Locate the cell with the specified text and output its [x, y] center coordinate. 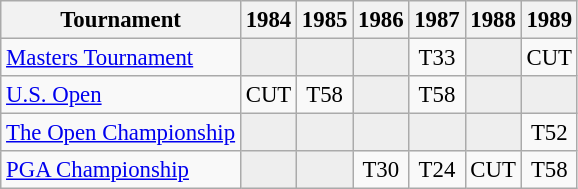
1986 [381, 20]
T52 [549, 133]
T24 [437, 170]
T30 [381, 170]
PGA Championship [121, 170]
Tournament [121, 20]
The Open Championship [121, 133]
1988 [493, 20]
1984 [268, 20]
U.S. Open [121, 95]
T33 [437, 58]
Masters Tournament [121, 58]
1987 [437, 20]
1989 [549, 20]
1985 [325, 20]
